Capture the cell that displays the provided text and extract its (X, Y) central coordinate. 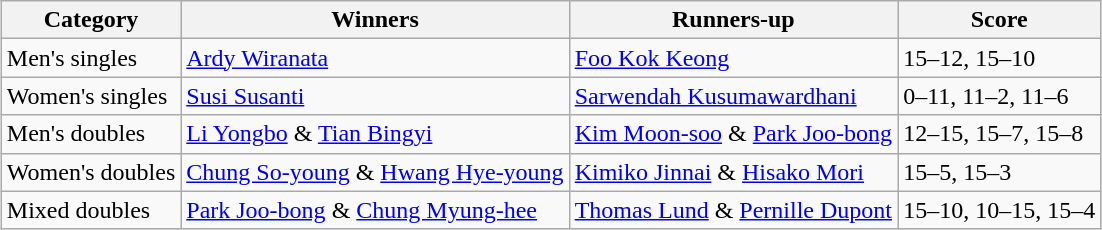
Ardy Wiranata (375, 58)
12–15, 15–7, 15–8 (1000, 134)
Mixed doubles (90, 210)
Chung So-young & Hwang Hye-young (375, 172)
Foo Kok Keong (733, 58)
Men's singles (90, 58)
Winners (375, 20)
Runners-up (733, 20)
Women's doubles (90, 172)
0–11, 11–2, 11–6 (1000, 96)
Score (1000, 20)
Category (90, 20)
Li Yongbo & Tian Bingyi (375, 134)
15–10, 10–15, 15–4 (1000, 210)
15–5, 15–3 (1000, 172)
Men's doubles (90, 134)
Thomas Lund & Pernille Dupont (733, 210)
15–12, 15–10 (1000, 58)
Women's singles (90, 96)
Susi Susanti (375, 96)
Park Joo-bong & Chung Myung-hee (375, 210)
Kimiko Jinnai & Hisako Mori (733, 172)
Sarwendah Kusumawardhani (733, 96)
Kim Moon-soo & Park Joo-bong (733, 134)
